Determine the (x, y) coordinate at the center of the cell enclosing the given text.  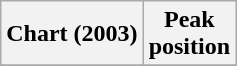
Chart (2003) (72, 34)
Peakposition (189, 34)
